Extract the (X, Y) coordinate from the center of the cell holding the provided text.  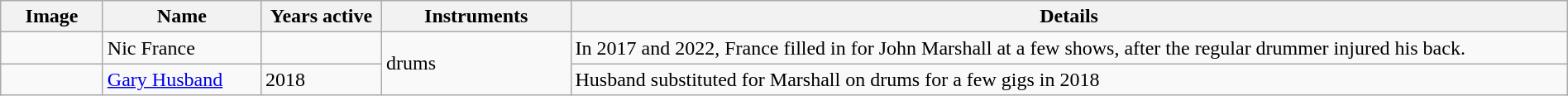
2018 (321, 79)
Name (182, 17)
drums (476, 64)
Details (1068, 17)
Image (52, 17)
Gary Husband (182, 79)
Nic France (182, 48)
Years active (321, 17)
Instruments (476, 17)
In 2017 and 2022, France filled in for John Marshall at a few shows, after the regular drummer injured his back. (1068, 48)
Husband substituted for Marshall on drums for a few gigs in 2018 (1068, 79)
